Identify which cell holds the provided text, then report its [X, Y] central coordinate. 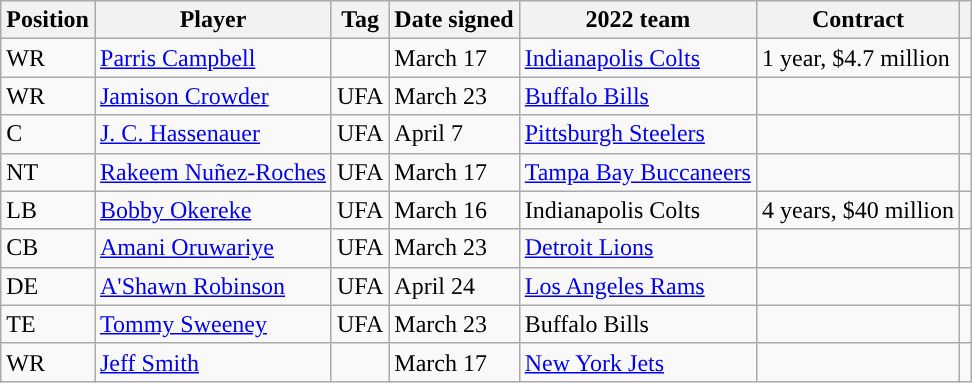
Amani Oruwariye [212, 248]
Date signed [454, 20]
March 16 [454, 210]
April 7 [454, 134]
Tommy Sweeney [212, 324]
1 year, $4.7 million [858, 58]
4 years, $40 million [858, 210]
C [48, 134]
LB [48, 210]
New York Jets [638, 362]
Jamison Crowder [212, 96]
Player [212, 20]
Pittsburgh Steelers [638, 134]
TE [48, 324]
DE [48, 286]
A'Shawn Robinson [212, 286]
Position [48, 20]
NT [48, 172]
Rakeem Nuñez-Roches [212, 172]
Bobby Okereke [212, 210]
Contract [858, 20]
Parris Campbell [212, 58]
Detroit Lions [638, 248]
Tag [360, 20]
April 24 [454, 286]
2022 team [638, 20]
CB [48, 248]
Jeff Smith [212, 362]
J. C. Hassenauer [212, 134]
Tampa Bay Buccaneers [638, 172]
Los Angeles Rams [638, 286]
